Extract the [X, Y] coordinate from the center of the cell holding the provided text.  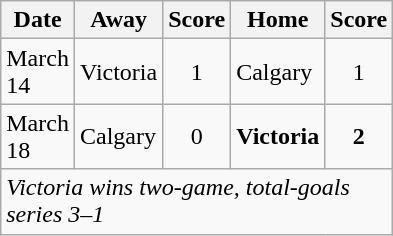
Victoria wins two-game, total-goals series 3–1 [197, 202]
2 [359, 136]
0 [197, 136]
Away [118, 20]
March 14 [38, 72]
Home [278, 20]
March 18 [38, 136]
Date [38, 20]
